Determine the (X, Y) coordinate at the center of the cell enclosing the given text.  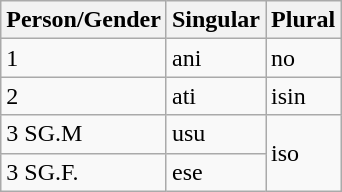
Singular (216, 20)
1 (84, 58)
2 (84, 96)
3 SG.F. (84, 172)
iso (304, 153)
isin (304, 96)
ati (216, 96)
3 SG.M (84, 134)
usu (216, 134)
Plural (304, 20)
Person/Gender (84, 20)
no (304, 58)
ani (216, 58)
ese (216, 172)
